Return the [x, y] coordinate for the center point of the cell that contains the specified text.  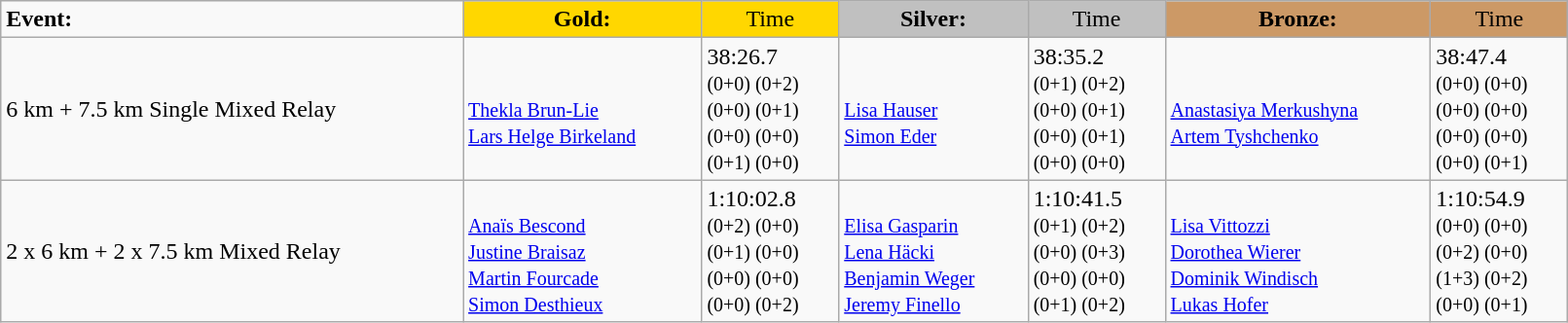
38:26.7(0+0) (0+2)(0+0) (0+1)(0+0) (0+0)(0+1) (0+0) [771, 109]
2 x 6 km + 2 x 7.5 km Mixed Relay [232, 251]
Elisa GasparinLena HäckiBenjamin WegerJeremy Finello [933, 251]
Thekla Brun-LieLars Helge Birkeland [582, 109]
Lisa HauserSimon Eder [933, 109]
1:10:54.9(0+0) (0+0)(0+2) (0+0)(1+3) (0+2)(0+0) (0+1) [1499, 251]
Bronze: [1298, 19]
1:10:02.8(0+2) (0+0)(0+1) (0+0)(0+0) (0+0)(0+0) (0+2) [771, 251]
Event: [232, 19]
1:10:41.5(0+1) (0+2)(0+0) (0+3)(0+0) (0+0)(0+1) (0+2) [1096, 251]
Lisa VittozziDorothea WiererDominik WindischLukas Hofer [1298, 251]
Anastasiya MerkushynaArtem Tyshchenko [1298, 109]
Silver: [933, 19]
Gold: [582, 19]
Anaïs BescondJustine BraisazMartin FourcadeSimon Desthieux [582, 251]
38:35.2(0+1) (0+2)(0+0) (0+1)(0+0) (0+1)(0+0) (0+0) [1096, 109]
38:47.4(0+0) (0+0)(0+0) (0+0)(0+0) (0+0)(0+0) (0+1) [1499, 109]
6 km + 7.5 km Single Mixed Relay [232, 109]
